Pinpoint the cell where the given text exists, returning its (X, Y) midpoint coordinate. 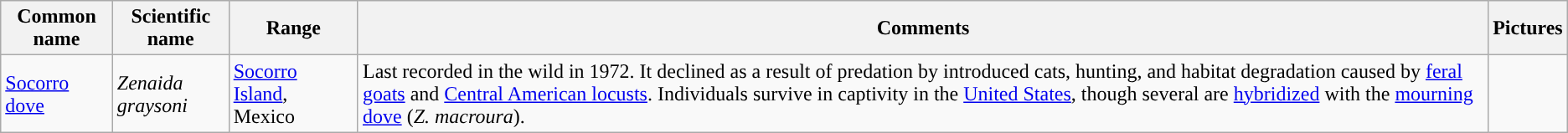
Socorro dove (57, 94)
Pictures (1528, 28)
Common name (57, 28)
Scientific name (171, 28)
Comments (923, 28)
Zenaida graysoni (171, 94)
Socorro Island, Mexico (293, 94)
Range (293, 28)
